Extract the (x, y) coordinate from the center of the cell holding the provided text.  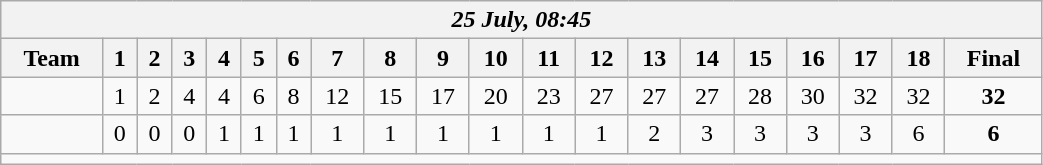
25 July, 08:45 (522, 20)
7 (338, 58)
30 (812, 96)
Final (994, 58)
28 (760, 96)
16 (812, 58)
20 (496, 96)
9 (444, 58)
14 (708, 58)
11 (548, 58)
10 (496, 58)
23 (548, 96)
18 (918, 58)
13 (654, 58)
Team (52, 58)
5 (258, 58)
